Identify which cell holds the provided text, then report its [X, Y] central coordinate. 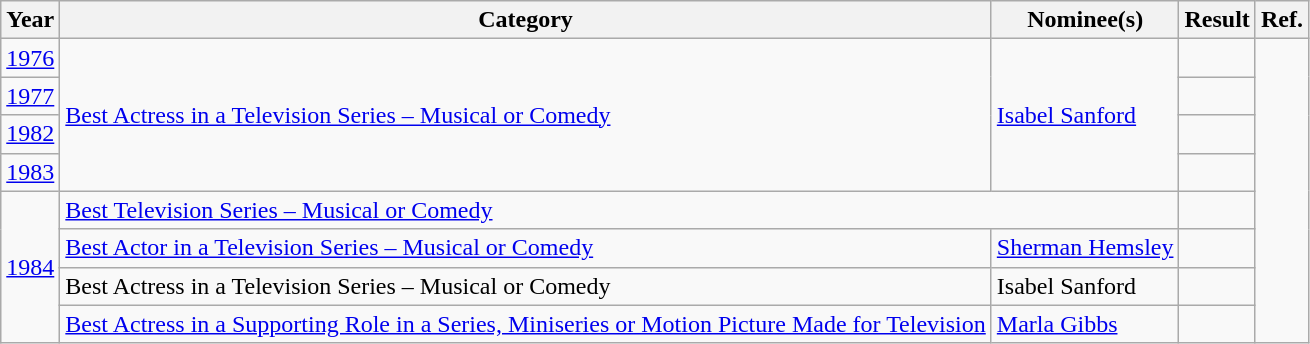
1983 [30, 172]
Best Actress in a Supporting Role in a Series, Miniseries or Motion Picture Made for Television [526, 324]
Category [526, 20]
Best Actor in a Television Series – Musical or Comedy [526, 248]
1982 [30, 134]
1976 [30, 58]
Nominee(s) [1085, 20]
Best Television Series – Musical or Comedy [620, 210]
Marla Gibbs [1085, 324]
1977 [30, 96]
Sherman Hemsley [1085, 248]
1984 [30, 267]
Ref. [1282, 20]
Year [30, 20]
Result [1217, 20]
